Identify which cell holds the provided text, then report its [x, y] central coordinate. 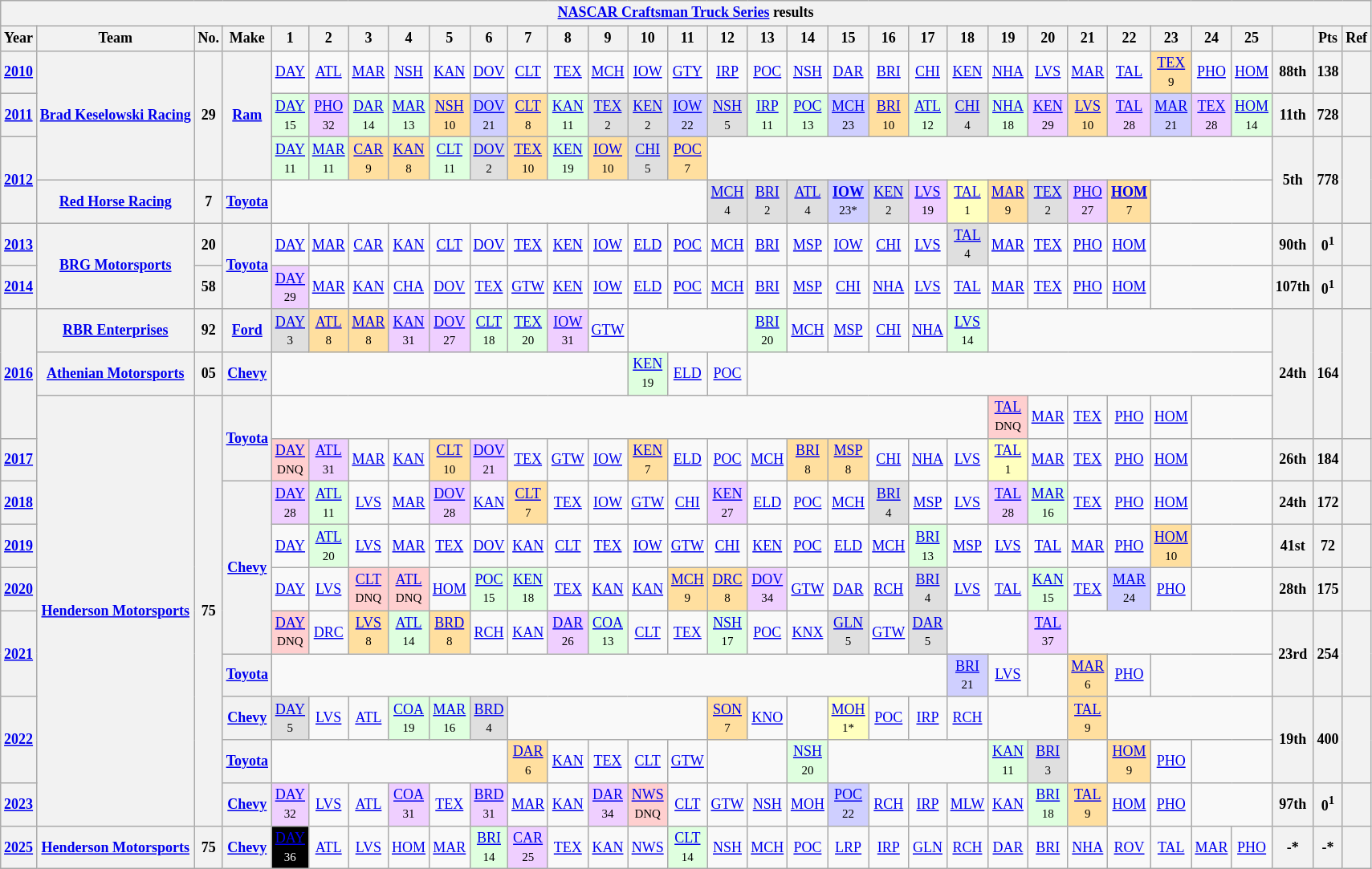
COA31 [409, 805]
CHI5 [648, 158]
ATL31 [328, 460]
BRI14 [489, 847]
MAR11 [328, 158]
15 [848, 39]
Brad Keselowski Racing [116, 116]
DAY29 [290, 287]
29 [209, 116]
NWS [648, 847]
MAR24 [1130, 589]
2018 [19, 503]
PHO32 [328, 116]
COA13 [608, 632]
DAR5 [928, 632]
19th [1293, 740]
LVS10 [1088, 116]
TALDNQ [1008, 416]
HOM9 [1130, 761]
2011 [19, 116]
19 [1008, 39]
254 [1328, 653]
MAR8 [368, 331]
CAR9 [368, 158]
BRG Motorsports [116, 266]
CLT10 [450, 460]
NHA18 [1008, 116]
DAY36 [290, 847]
1 [290, 39]
Ford [247, 331]
MAR9 [1008, 201]
ATL8 [328, 331]
5th [1293, 180]
ATL14 [409, 632]
CAR25 [528, 847]
BRD31 [489, 805]
HOM7 [1130, 201]
MLW [967, 805]
NSH20 [808, 761]
DOV27 [450, 331]
TEX9 [1170, 72]
MAR21 [1170, 116]
MSP8 [848, 460]
CLT11 [450, 158]
Year [19, 39]
BRI3 [1048, 761]
DAY5 [290, 718]
2012 [19, 180]
Red Horse Racing [116, 201]
CAR [368, 245]
MOH [808, 805]
NSH10 [450, 116]
164 [1328, 374]
BRI2 [767, 201]
11 [687, 39]
41st [1293, 546]
DAY15 [290, 116]
CLT8 [528, 116]
DAY3 [290, 331]
CLT7 [528, 503]
2023 [19, 805]
400 [1328, 740]
Athenian Motorsports [116, 374]
2010 [19, 72]
3 [368, 39]
MCH4 [727, 201]
ATL12 [928, 116]
KNX [808, 632]
BRD4 [489, 718]
DAY11 [290, 158]
2014 [19, 287]
BRI8 [808, 460]
DRC [328, 632]
5 [450, 39]
DAR14 [368, 116]
KEN7 [648, 460]
KAN15 [1048, 589]
GLN5 [848, 632]
2013 [19, 245]
9 [608, 39]
2025 [19, 847]
IOW23* [848, 201]
05 [209, 374]
72 [1328, 546]
728 [1328, 116]
LVS14 [967, 331]
KEN27 [727, 503]
13 [767, 39]
HOM14 [1252, 116]
Team [116, 39]
DOV28 [450, 503]
TEX20 [528, 331]
RBR Enterprises [116, 331]
Pts [1328, 39]
2020 [19, 589]
ATL20 [328, 546]
ATL4 [808, 201]
POC7 [687, 158]
BRI18 [1048, 805]
26th [1293, 460]
23rd [1293, 653]
6 [489, 39]
IRP11 [767, 116]
2016 [19, 374]
DAY32 [290, 805]
CHA [409, 287]
DAR34 [608, 805]
TEX28 [1211, 116]
MAR13 [409, 116]
184 [1328, 460]
25 [1252, 39]
778 [1328, 180]
TAL4 [967, 245]
TAL37 [1048, 632]
DOV34 [767, 589]
21 [1088, 39]
88th [1293, 72]
DRC8 [727, 589]
TEX10 [528, 158]
KAN31 [409, 331]
SON7 [727, 718]
22 [1130, 39]
Make [247, 39]
17 [928, 39]
MAR6 [1088, 675]
12 [727, 39]
ATL11 [328, 503]
23 [1170, 39]
BRI21 [967, 675]
KEN29 [1048, 116]
NWSDNQ [648, 805]
LVS19 [928, 201]
GLN [928, 847]
KNO [767, 718]
BRI20 [767, 331]
CHI4 [967, 116]
DAR26 [568, 632]
No. [209, 39]
138 [1328, 72]
172 [1328, 503]
KEN18 [528, 589]
16 [889, 39]
PHO27 [1088, 201]
2021 [19, 653]
58 [209, 287]
BRI10 [889, 116]
CLTDNQ [368, 589]
CLT14 [687, 847]
LRP [848, 847]
28th [1293, 589]
GTY [687, 72]
90th [1293, 245]
DAR6 [528, 761]
DAY28 [290, 503]
DOV2 [489, 158]
2022 [19, 740]
107th [1293, 287]
IOW22 [687, 116]
24 [1211, 39]
KAN8 [409, 158]
4 [409, 39]
18 [967, 39]
IOW31 [568, 331]
COA19 [409, 718]
POC13 [808, 116]
MCH9 [687, 589]
Ram [247, 116]
175 [1328, 589]
2019 [19, 546]
ROV [1130, 847]
BRD8 [450, 632]
MOH1* [848, 718]
11th [1293, 116]
8 [568, 39]
HOM10 [1170, 546]
LVS8 [368, 632]
10 [648, 39]
92 [209, 331]
Ref [1357, 39]
14 [808, 39]
97th [1293, 805]
IOW10 [608, 158]
2017 [19, 460]
CLT18 [489, 331]
NSH17 [727, 632]
NASCAR Craftsman Truck Series results [686, 13]
MCH23 [848, 116]
POC15 [489, 589]
2 [328, 39]
POC22 [848, 805]
BRI13 [928, 546]
NSH5 [727, 116]
ATLDNQ [409, 589]
